Scan for the cell matching the given text and deliver its (X, Y) coordinate at center. 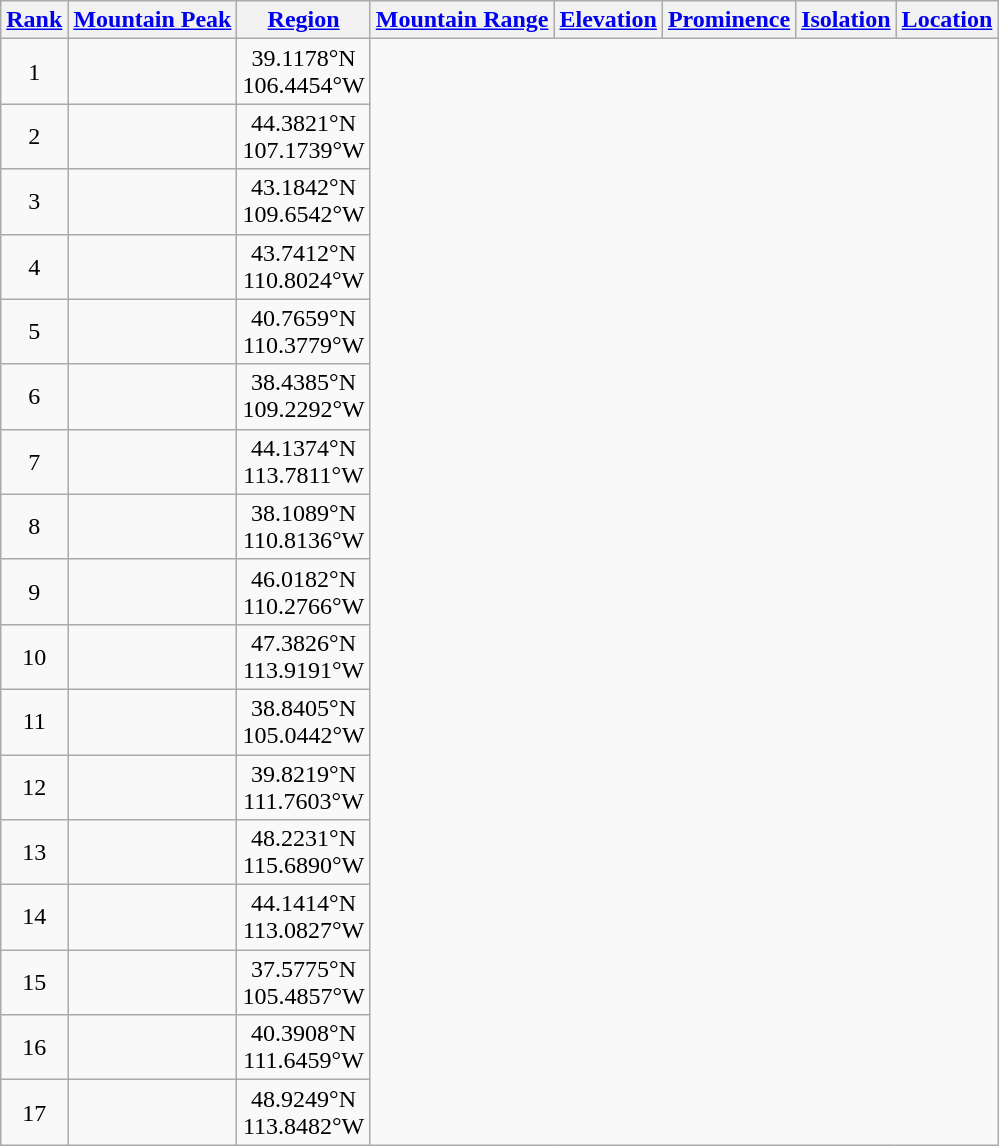
40.3908°N111.6459°W (304, 1048)
2 (34, 136)
13 (34, 852)
44.3821°N107.1739°W (304, 136)
Prominence (728, 20)
38.8405°N105.0442°W (304, 722)
8 (34, 526)
47.3826°N113.9191°W (304, 656)
46.0182°N110.2766°W (304, 592)
Mountain Range (462, 20)
15 (34, 982)
48.9249°N113.8482°W (304, 1112)
Rank (34, 20)
40.7659°N110.3779°W (304, 332)
7 (34, 462)
Mountain Peak (152, 20)
39.8219°N111.7603°W (304, 786)
14 (34, 918)
Location (947, 20)
Elevation (608, 20)
10 (34, 656)
44.1374°N113.7811°W (304, 462)
Region (304, 20)
39.1178°N106.4454°W (304, 72)
38.4385°N109.2292°W (304, 396)
1 (34, 72)
43.1842°N109.6542°W (304, 202)
43.7412°N110.8024°W (304, 266)
11 (34, 722)
17 (34, 1112)
4 (34, 266)
38.1089°N110.8136°W (304, 526)
Isolation (846, 20)
5 (34, 332)
9 (34, 592)
48.2231°N115.6890°W (304, 852)
3 (34, 202)
12 (34, 786)
44.1414°N113.0827°W (304, 918)
37.5775°N105.4857°W (304, 982)
16 (34, 1048)
6 (34, 396)
